Output the (x, y) coordinate of the center of the cell containing the given text.  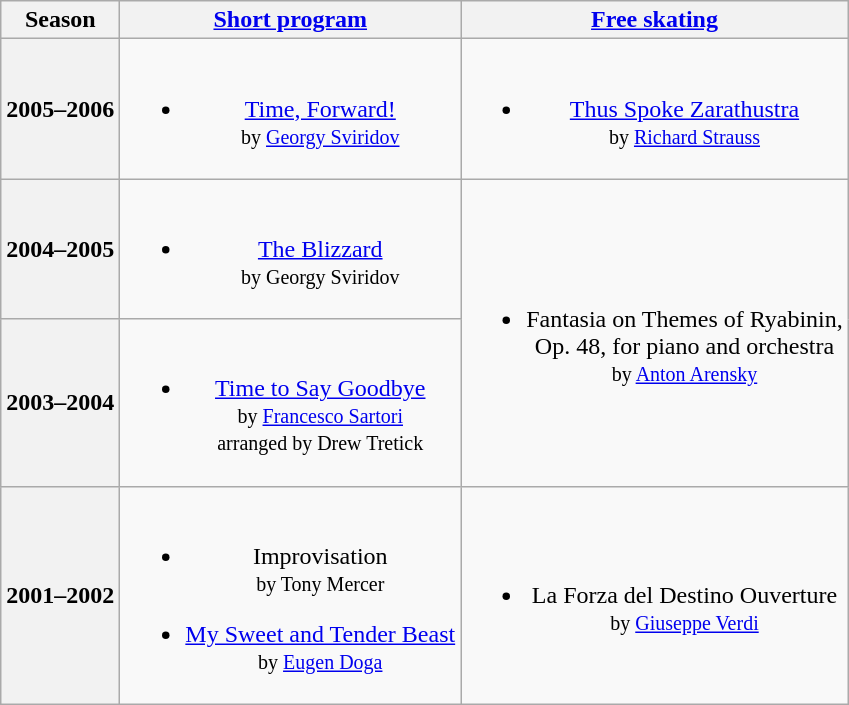
2003–2004 (60, 402)
Improvisation by Tony Mercer My Sweet and Tender Beast by Eugen Doga (290, 595)
2004–2005 (60, 249)
The Blizzard by Georgy Sviridov (290, 249)
Time to Say Goodbye by Francesco Sartori arranged by Drew Tretick (290, 402)
Free skating (655, 20)
Time, Forward! by Georgy Sviridov (290, 109)
Fantasia on Themes of Ryabinin, Op. 48, for piano and orchestra by Anton Arensky (655, 332)
Season (60, 20)
2005–2006 (60, 109)
Short program (290, 20)
Thus Spoke Zarathustra by Richard Strauss (655, 109)
2001–2002 (60, 595)
La Forza del Destino Ouverture by Giuseppe Verdi (655, 595)
